Detect which cell encompasses the target text, then output its [x, y] center coordinate. 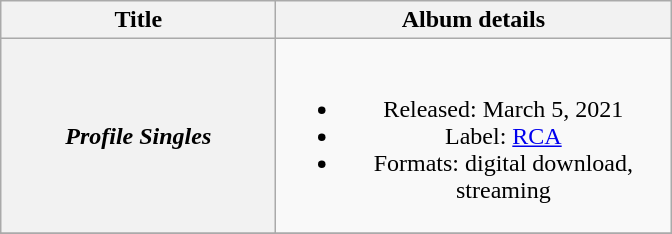
Released: March 5, 2021Label: RCAFormats: digital download, streaming [474, 136]
Title [138, 20]
Album details [474, 20]
Profile Singles [138, 136]
